Find where the given text appears and provide that cell's center as [X, Y] coordinate. 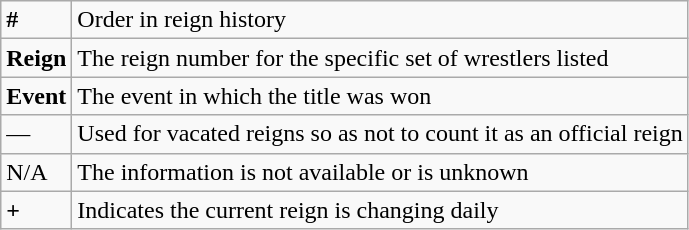
The event in which the title was won [380, 96]
+ [36, 210]
The information is not available or is unknown [380, 172]
Used for vacated reigns so as not to count it as an official reign [380, 134]
Reign [36, 58]
Event [36, 96]
Indicates the current reign is changing daily [380, 210]
The reign number for the specific set of wrestlers listed [380, 58]
N/A [36, 172]
— [36, 134]
Order in reign history [380, 20]
# [36, 20]
